Extract the (X, Y) coordinate from the center of the cell holding the provided text.  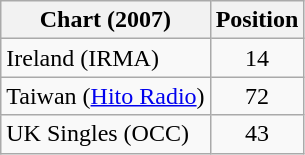
Ireland (IRMA) (106, 58)
72 (257, 96)
43 (257, 134)
Taiwan (Hito Radio) (106, 96)
Position (257, 20)
Chart (2007) (106, 20)
UK Singles (OCC) (106, 134)
14 (257, 58)
